Return the (x, y) coordinate for the center point of the cell that contains the specified text.  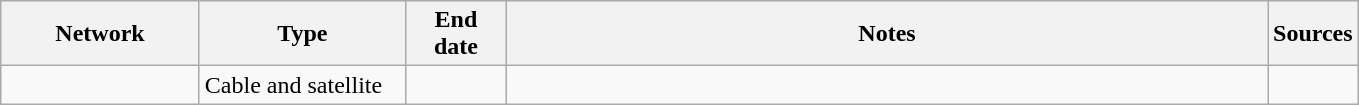
Notes (886, 34)
End date (456, 34)
Type (302, 34)
Cable and satellite (302, 85)
Sources (1314, 34)
Network (100, 34)
